Capture the cell that displays the provided text and extract its (X, Y) central coordinate. 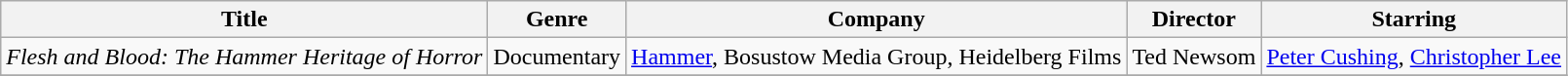
Starring (1414, 19)
Peter Cushing, Christopher Lee (1414, 57)
Title (244, 19)
Flesh and Blood: The Hammer Heritage of Horror (244, 57)
Hammer, Bosustow Media Group, Heidelberg Films (877, 57)
Company (877, 19)
Ted Newsom (1194, 57)
Genre (557, 19)
Director (1194, 19)
Documentary (557, 57)
